Scan for the cell matching the given text and deliver its [x, y] coordinate at center. 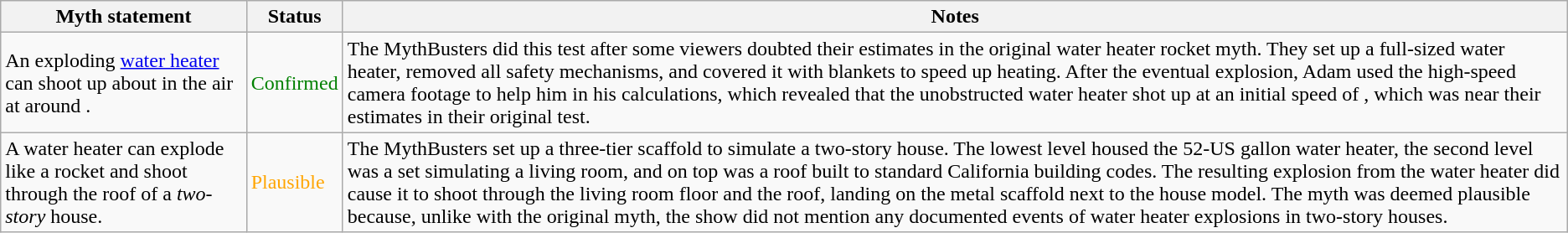
Myth statement [124, 17]
Plausible [295, 183]
Confirmed [295, 82]
A water heater can explode like a rocket and shoot through the roof of a two-story house. [124, 183]
An exploding water heater can shoot up about in the air at around . [124, 82]
Status [295, 17]
Notes [955, 17]
